Output the [X, Y] coordinate of the center of the cell containing the given text.  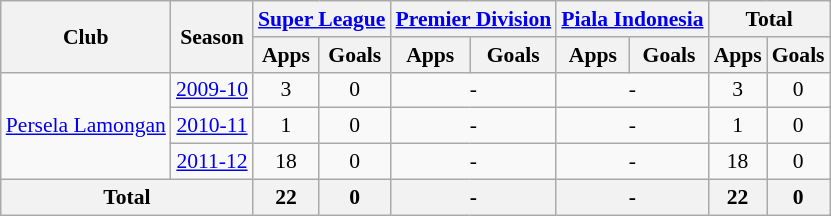
Club [86, 36]
2010-11 [212, 126]
Persela Lamongan [86, 126]
Piala Indonesia [632, 19]
2009-10 [212, 90]
Super League [322, 19]
2011-12 [212, 162]
Premier Division [473, 19]
Season [212, 36]
